Identify which cell holds the provided text, then report its (x, y) central coordinate. 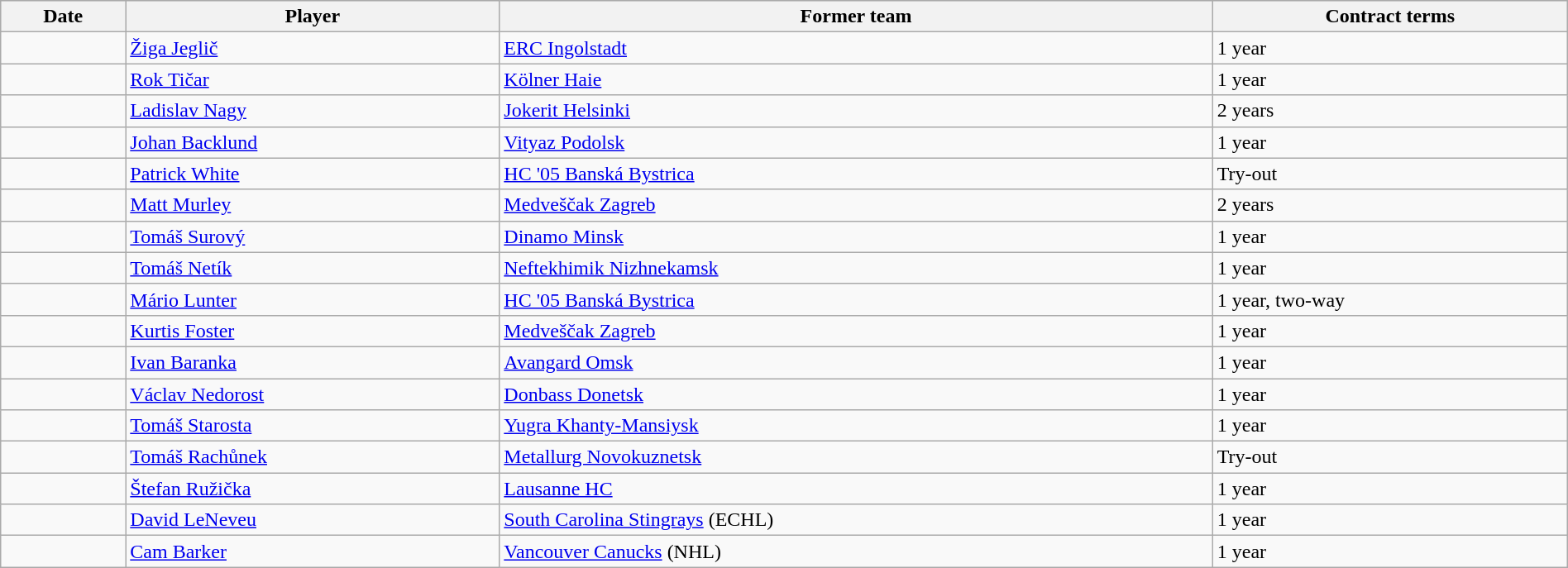
Žiga Jeglič (313, 48)
Štefan Ružička (313, 489)
Contract terms (1389, 17)
Metallurg Novokuznetsk (856, 457)
Matt Murley (313, 205)
Patrick White (313, 174)
Tomáš Netík (313, 268)
Kurtis Foster (313, 331)
Donbass Donetsk (856, 394)
1 year, two-way (1389, 299)
Rok Tičar (313, 79)
Dinamo Minsk (856, 236)
Avangard Omsk (856, 362)
Cam Barker (313, 551)
Kölner Haie (856, 79)
Vityaz Podolsk (856, 142)
Vancouver Canucks (NHL) (856, 551)
Johan Backlund (313, 142)
South Carolina Stingrays (ECHL) (856, 520)
Ladislav Nagy (313, 111)
Yugra Khanty-Mansiysk (856, 426)
Václav Nedorost (313, 394)
Lausanne HC (856, 489)
ERC Ingolstadt (856, 48)
David LeNeveu (313, 520)
Former team (856, 17)
Jokerit Helsinki (856, 111)
Ivan Baranka (313, 362)
Neftekhimik Nizhnekamsk (856, 268)
Player (313, 17)
Mário Lunter (313, 299)
Tomáš Surový (313, 236)
Tomáš Starosta (313, 426)
Date (63, 17)
Tomáš Rachůnek (313, 457)
